Extract the (X, Y) coordinate from the center of the cell holding the provided text.  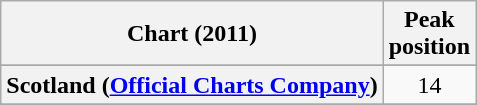
Scotland (Official Charts Company) (192, 85)
Chart (2011) (192, 34)
14 (429, 85)
Peakposition (429, 34)
